From the cell containing the given text, extract its center point as (X, Y) coordinate. 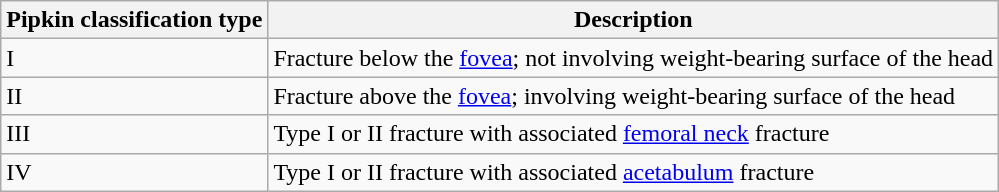
Pipkin classification type (134, 20)
Type I or II fracture with associated acetabulum fracture (634, 172)
Type I or II fracture with associated femoral neck fracture (634, 134)
Description (634, 20)
Fracture above the fovea; involving weight-bearing surface of the head (634, 96)
IV (134, 172)
I (134, 58)
III (134, 134)
Fracture below the fovea; not involving weight-bearing surface of the head (634, 58)
II (134, 96)
